Return the [x, y] coordinate for the center point of the cell that contains the specified text.  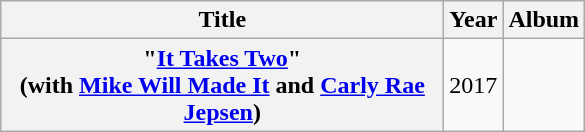
Album [544, 20]
"It Takes Two"(with Mike Will Made It and Carly Rae Jepsen) [222, 85]
2017 [474, 85]
Year [474, 20]
Title [222, 20]
